Find where the given text appears and provide that cell's center as [x, y] coordinate. 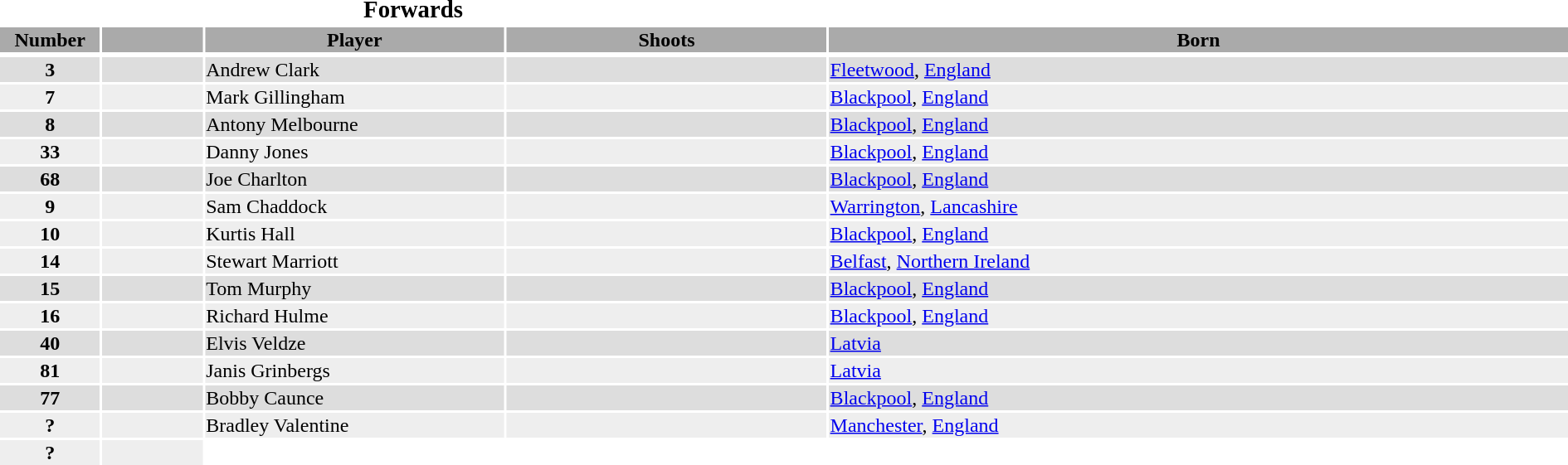
Joe Charlton [355, 179]
Mark Gillingham [355, 97]
Warrington, Lancashire [1198, 206]
Richard Hulme [355, 316]
Stewart Marriott [355, 261]
Belfast, Northern Ireland [1198, 261]
10 [50, 234]
33 [50, 152]
Danny Jones [355, 152]
Player [355, 40]
8 [50, 124]
Andrew Clark [355, 70]
Bobby Caunce [355, 398]
Tom Murphy [355, 288]
15 [50, 288]
77 [50, 398]
3 [50, 70]
Elvis Veldze [355, 343]
Janis Grinbergs [355, 371]
9 [50, 206]
7 [50, 97]
Sam Chaddock [355, 206]
Bradley Valentine [355, 425]
14 [50, 261]
Born [1198, 40]
68 [50, 179]
Fleetwood, England [1198, 70]
81 [50, 371]
Kurtis Hall [355, 234]
Manchester, England [1198, 425]
40 [50, 343]
Antony Melbourne [355, 124]
Number [50, 40]
Shoots [667, 40]
16 [50, 316]
